Capture the cell that displays the provided text and extract its [x, y] central coordinate. 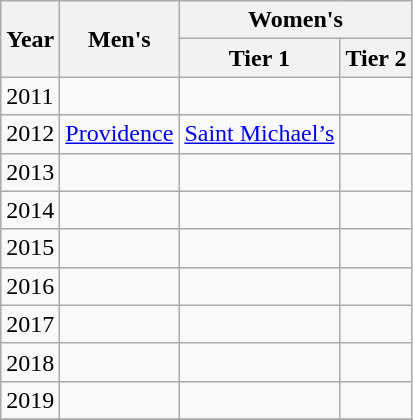
Providence [120, 134]
2019 [30, 400]
2012 [30, 134]
2017 [30, 324]
Year [30, 39]
Women's [296, 20]
2014 [30, 210]
2016 [30, 286]
Tier 2 [376, 58]
Saint Michael’s [260, 134]
2011 [30, 96]
2013 [30, 172]
Tier 1 [260, 58]
2018 [30, 362]
Men's [120, 39]
2015 [30, 248]
